Scan for the cell matching the given text and deliver its (x, y) coordinate at center. 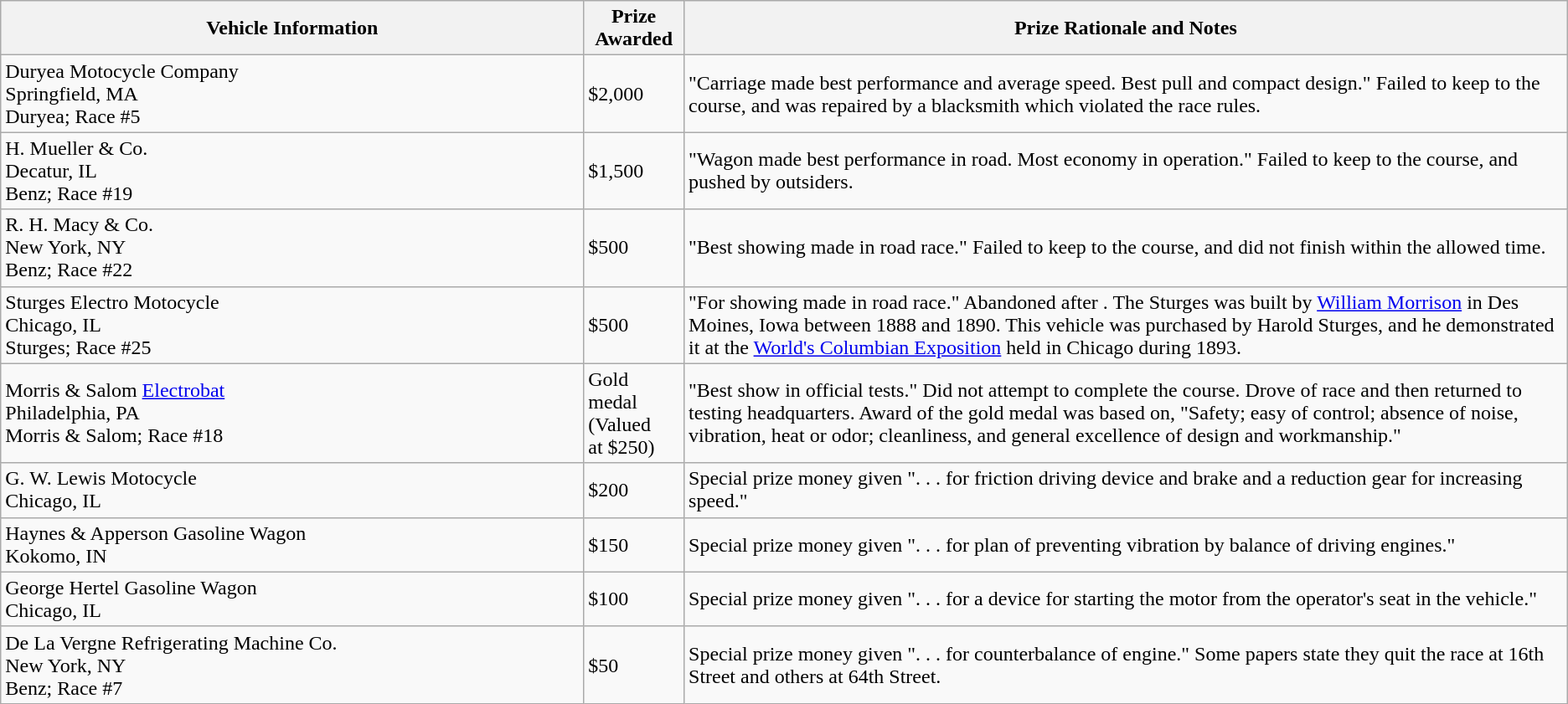
George Hertel Gasoline WagonChicago, IL (292, 599)
Special prize money given ". . . for counterbalance of engine." Some papers state they quit the race at 16th Street and others at 64th Street. (1126, 665)
Sturges Electro MotocycleChicago, ILSturges; Race #25 (292, 325)
De La Vergne Refrigerating Machine Co.New York, NYBenz; Race #7 (292, 665)
Vehicle Information (292, 28)
Duryea Motocycle CompanySpringfield, MADuryea; Race #5 (292, 94)
Morris & Salom Electrobat Philadelphia, PAMorris & Salom; Race #18 (292, 414)
R. H. Macy & Co.New York, NYBenz; Race #22 (292, 248)
"Wagon made best performance in road. Most economy in operation." Failed to keep to the course, and pushed by outsiders. (1126, 171)
Prize Rationale and Notes (1126, 28)
"Best showing made in road race." Failed to keep to the course, and did not finish within the allowed time. (1126, 248)
$50 (634, 665)
$150 (634, 544)
Gold medal (Valuedat $250) (634, 414)
Prize Awarded (634, 28)
G. W. Lewis MotocycleChicago, IL (292, 491)
H. Mueller & Co.Decatur, ILBenz; Race #19 (292, 171)
$200 (634, 491)
Special prize money given ". . . for plan of preventing vibration by balance of driving engines." (1126, 544)
$100 (634, 599)
Special prize money given ". . . for a device for starting the motor from the operator's seat in the vehicle." (1126, 599)
Special prize money given ". . . for friction driving device and brake and a reduction gear for increasing speed." (1126, 491)
$1,500 (634, 171)
Haynes & Apperson Gasoline WagonKokomo, IN (292, 544)
$2,000 (634, 94)
